Scan for the cell matching the given text and deliver its (x, y) coordinate at center. 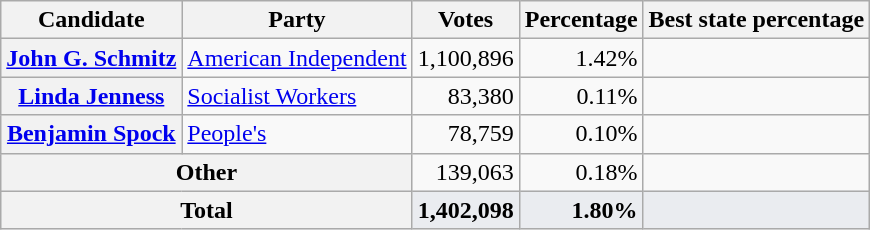
Linda Jenness (92, 96)
1,402,098 (466, 210)
1,100,896 (466, 58)
0.18% (581, 172)
Percentage (581, 20)
People's (297, 134)
Benjamin Spock (92, 134)
83,380 (466, 96)
Total (206, 210)
Socialist Workers (297, 96)
0.11% (581, 96)
139,063 (466, 172)
Party (297, 20)
0.10% (581, 134)
78,759 (466, 134)
Votes (466, 20)
Other (206, 172)
Candidate (92, 20)
Best state percentage (756, 20)
1.42% (581, 58)
1.80% (581, 210)
John G. Schmitz (92, 58)
American Independent (297, 58)
